Pinpoint the cell where the given text exists, returning its (X, Y) midpoint coordinate. 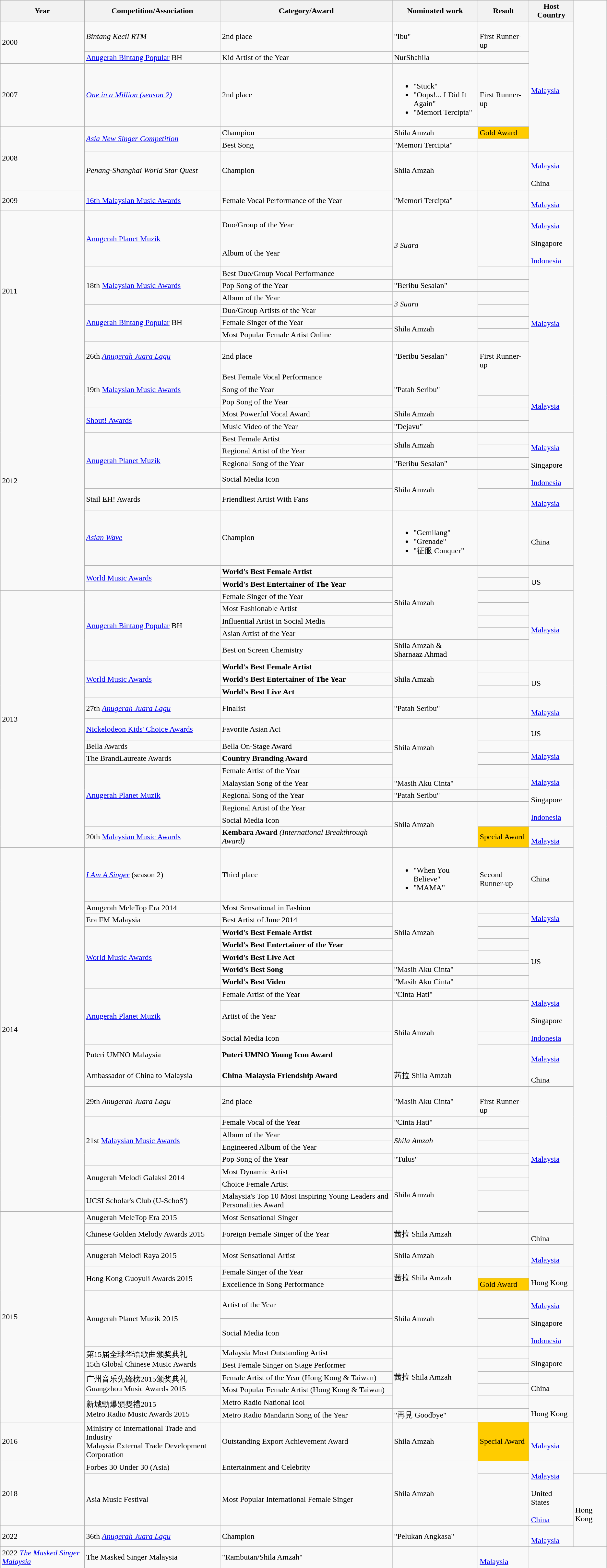
2022 (42, 1537)
Era FM Malaysia (152, 920)
29th Anugerah Juara Lagu (152, 1101)
Forbes 30 Under 30 (Asia) (152, 1467)
26th Anugerah Juara Lagu (152, 356)
Most Sensational in Fashion (306, 908)
Finalist (306, 708)
Most Sensational Singer (306, 1217)
Category/Award (306, 11)
Most Dynamic Artist (306, 1172)
Most Sensational Artist (306, 1255)
Puteri UMNO Malaysia (152, 1055)
2000 (42, 42)
Music Video of the Year (306, 426)
20th Malaysian Music Awards (152, 837)
"Tulus" (435, 1159)
Duo/Group Artists of the Year (306, 310)
Female Vocal of the Year (306, 1122)
Second Runner-up (504, 874)
Best Song (306, 145)
Metro Radio National Idol (306, 1402)
World's Best Video (306, 982)
Bella Awards (152, 746)
Duo/Group of the Year (306, 225)
Choice Female Artist (306, 1184)
Asia Music Festival (152, 1500)
Bintang Kecil RTM (152, 36)
Outstanding Export Achievement Award (306, 1441)
广州音乐先锋榜2015颁奖典礼 Guangzhou Music Awards 2015 (152, 1384)
Shout! Awards (152, 420)
Malaysia Most Outstanding Artist (306, 1353)
21st Malaysian Music Awards (152, 1141)
Malaysia China (551, 171)
Asian Artist of the Year (306, 633)
Excellence in Song Performance (306, 1284)
Kid Artist of the Year (306, 57)
Bella On-Stage Award (306, 746)
Most Powerful Vocal Award (306, 414)
Anugerah MeleTop Era 2015 (152, 1217)
Anugerah MeleTop Era 2014 (152, 908)
Malaysian Song of the Year (306, 783)
16th Malaysian Music Awards (152, 200)
Penang-Shanghai World Star Quest (152, 171)
2007 (42, 95)
Host Country (551, 11)
18th Malaysian Music Awards (152, 285)
Most Fashionable Artist (306, 609)
Best Female Vocal Performance (306, 377)
Ministry of International Trade and Industry Malaysia External Trade Development Corporation (152, 1441)
Best on Screen Chemistry (306, 650)
Female Vocal Performance of the Year (306, 200)
World's Best Entertainer of the Year (306, 945)
The BrandLaureate Awards (152, 759)
2014 (42, 1029)
Puteri UMNO Young Icon Award (306, 1055)
Ambassador of China to Malaysia (152, 1076)
Influential Artist in Social Media (306, 621)
第15届全球华语歌曲颁奖典礼 15th Global Chinese Music Awards (152, 1359)
Competition/Association (152, 11)
2011 (42, 291)
Entertainment and Celebrity (306, 1467)
2012 (42, 481)
2022 The Masked Singer Malaysia (42, 1557)
Asia New Singer Competition (152, 139)
Shila Amzah & Sharnaaz Ahmad (435, 650)
Stail EH! Awards (152, 499)
Malaysia United States China (551, 1493)
Result (504, 11)
Best Female Artist (306, 439)
Best Artist of June 2014 (306, 920)
Kembara Award (International Breakthrough Award) (306, 837)
"再見 Goodbye" (435, 1415)
Asian Wave (152, 538)
Best Female Singer on Stage Performer (306, 1365)
Most Popular Female Artist (Hong Kong & Taiwan) (306, 1390)
Foreign Female Singer of the Year (306, 1234)
World's Best Song (306, 969)
"Gemilang""Grenade""征服 Conquer" (435, 538)
2008 (42, 158)
Anugerah Melodi Galaksi 2014 (152, 1178)
"Pelukan Angkasa" (435, 1537)
Anugerah Planet Muzik 2015 (152, 1319)
新城勁爆頒獎禮2015 Metro Radio Music Awards 2015 (152, 1409)
Third place (306, 874)
Nominated work (435, 11)
Nickelodeon Kids' Choice Awards (152, 729)
Favorite Asian Act (306, 729)
"When You Believe""MAMA" (435, 874)
NurShahila (435, 57)
UCSI Scholar's Club (U-SchoS') (152, 1201)
Female Artist of the Year (Hong Kong & Taiwan) (306, 1378)
2015 (42, 1317)
2016 (42, 1441)
Chinese Golden Melody Awards 2015 (152, 1234)
"Dejavu" (435, 426)
Song of the Year (306, 389)
Most Popular International Female Singer (306, 1500)
Engineered Album of the Year (306, 1147)
27th Anugerah Juara Lagu (152, 708)
36th Anugerah Juara Lagu (152, 1537)
China-Malaysia Friendship Award (306, 1076)
The Masked Singer Malaysia (152, 1557)
Country Branding Award (306, 759)
"Stuck""Oops!... I Did It Again""Memori Tercipta" (435, 95)
2018 (42, 1493)
2013 (42, 719)
Hong Kong Guoyuli Awards 2015 (152, 1278)
I Am A Singer (season 2) (152, 874)
Best Duo/Group Vocal Performance (306, 273)
One in a Million (season 2) (152, 95)
Most Popular Female Artist Online (306, 335)
Singapore (551, 1359)
"Rambutan/Shila Amzah" (306, 1557)
Friendliest Artist With Fans (306, 499)
Year (42, 11)
Anugerah Melodi Raya 2015 (152, 1255)
2009 (42, 200)
Metro Radio Mandarin Song of the Year (306, 1415)
Malaysia's Top 10 Most Inspiring Young Leaders and Personalities Award (306, 1201)
"Ibu" (435, 36)
19th Malaysian Music Awards (152, 389)
